Return the [X, Y] coordinate for the center point of the cell that contains the specified text.  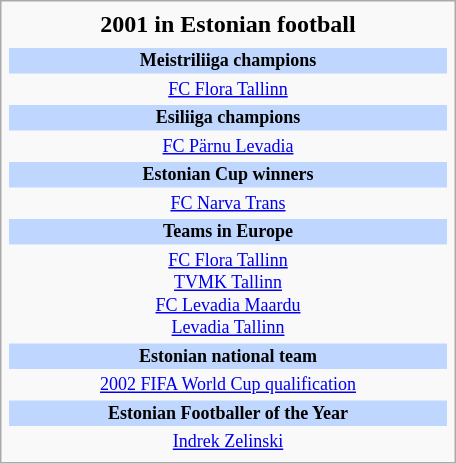
2002 FIFA World Cup qualification [228, 385]
2001 in Estonian football [228, 24]
Estonian national team [228, 357]
Estonian Footballer of the Year [228, 414]
Teams in Europe [228, 232]
Esiliiga champions [228, 118]
FC Narva Trans [228, 204]
Meistriliiga champions [228, 61]
FC Pärnu Levadia [228, 147]
FC Flora TallinnTVMK TallinnFC Levadia MaarduLevadia Tallinn [228, 294]
Indrek Zelinski [228, 442]
FC Flora Tallinn [228, 90]
Estonian Cup winners [228, 175]
